Determine the (x, y) coordinate at the center of the cell enclosing the given text.  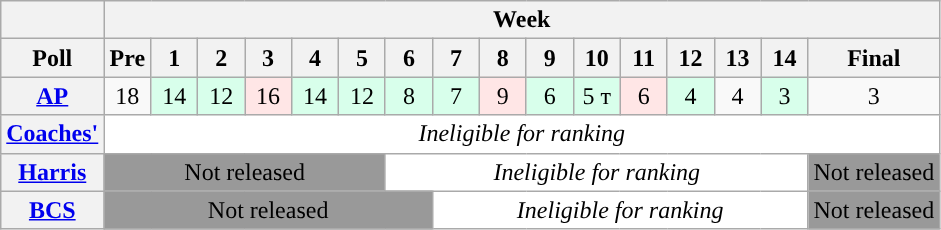
Week (522, 20)
Final (874, 58)
AP (52, 96)
16 (268, 96)
Pre (128, 58)
18 (128, 96)
Coaches' (52, 134)
11 (644, 58)
2 (222, 58)
Poll (52, 58)
5 (362, 58)
10 (596, 58)
1 (174, 58)
BCS (52, 210)
5 т (596, 96)
13 (738, 58)
Harris (52, 172)
